Provide the (X, Y) coordinate of the cell's center where the given text is located.  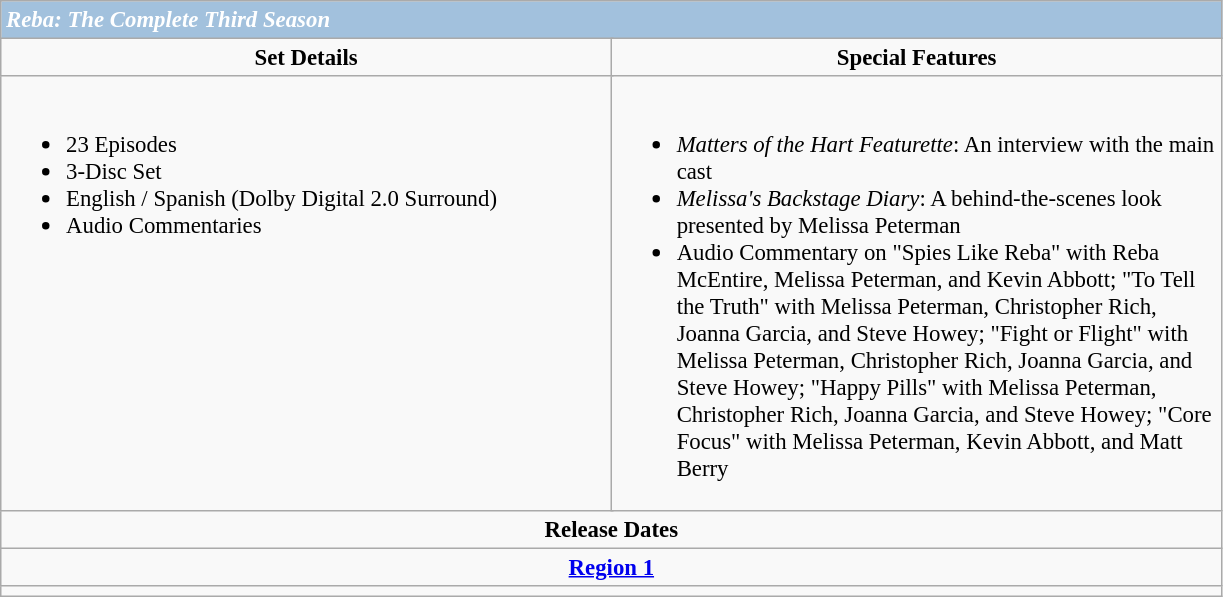
Set Details (306, 58)
Special Features (916, 58)
Reba: The Complete Third Season (612, 20)
Release Dates (612, 529)
Region 1 (612, 567)
23 Episodes3-Disc SetEnglish / Spanish (Dolby Digital 2.0 Surround)Audio Commentaries (306, 293)
